For the text-containing cell, return its midpoint in (X, Y) coordinate format. 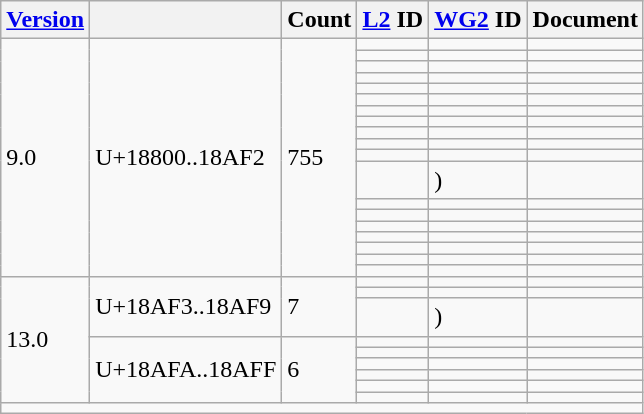
WG2 ID (478, 20)
6 (320, 369)
13.0 (46, 340)
Version (46, 20)
755 (320, 158)
U+18AF3..18AF9 (186, 306)
Count (320, 20)
7 (320, 306)
L2 ID (393, 20)
U+18800..18AF2 (186, 158)
Document (585, 20)
U+18AFA..18AFF (186, 369)
9.0 (46, 158)
